Return the [X, Y] coordinate for the center point of the cell that contains the specified text.  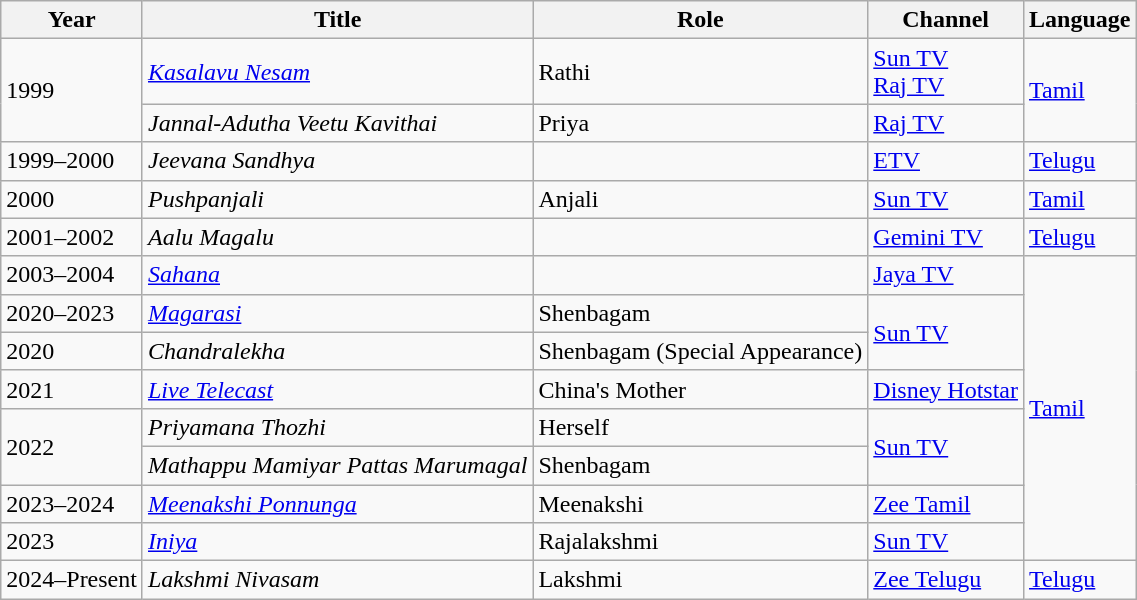
Meenakshi [700, 503]
Jannal-Adutha Veetu Kavithai [337, 123]
Kasalavu Nesam [337, 72]
1999 [72, 90]
Role [700, 20]
Sun TVRaj TV [946, 72]
Gemini TV [946, 237]
Jaya TV [946, 275]
China's Mother [700, 389]
Iniya [337, 542]
2024–Present [72, 580]
Rajalakshmi [700, 542]
Lakshmi Nivasam [337, 580]
2000 [72, 199]
2020–2023 [72, 313]
2003–2004 [72, 275]
Meenakshi Ponnunga [337, 503]
Channel [946, 20]
Zee Tamil [946, 503]
Sahana [337, 275]
Chandralekha [337, 351]
Zee Telugu [946, 580]
Aalu Magalu [337, 237]
2001–2002 [72, 237]
Priya [700, 123]
2021 [72, 389]
2023–2024 [72, 503]
Shenbagam (Special Appearance) [700, 351]
Mathappu Mamiyar Pattas Marumagal [337, 465]
Anjali [700, 199]
Herself [700, 427]
Rathi [700, 72]
2023 [72, 542]
Language [1079, 20]
Lakshmi [700, 580]
Disney Hotstar [946, 389]
2020 [72, 351]
1999–2000 [72, 161]
Magarasi [337, 313]
Jeevana Sandhya [337, 161]
ETV [946, 161]
Live Telecast [337, 389]
Priyamana Thozhi [337, 427]
Raj TV [946, 123]
Year [72, 20]
Title [337, 20]
2022 [72, 446]
Pushpanjali [337, 199]
